Detect which cell encompasses the target text, then output its (x, y) center coordinate. 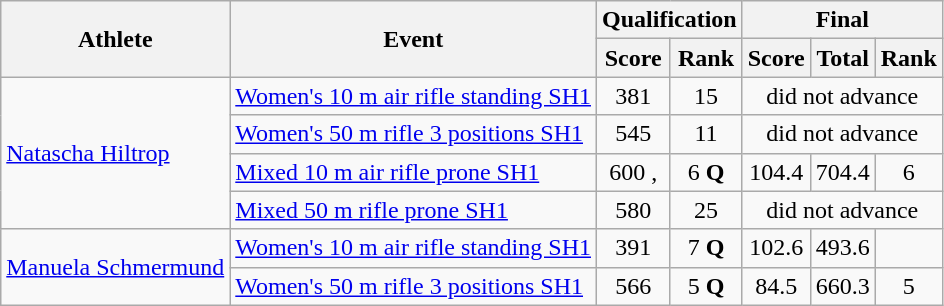
580 (634, 210)
Manuela Schmermund (116, 267)
Event (414, 39)
566 (634, 286)
84.5 (776, 286)
Athlete (116, 39)
Mixed 10 m air rifle prone SH1 (414, 172)
391 (634, 248)
600 , (634, 172)
381 (634, 96)
5 Q (706, 286)
Total (842, 58)
104.4 (776, 172)
15 (706, 96)
704.4 (842, 172)
660.3 (842, 286)
Qualification (670, 20)
493.6 (842, 248)
Natascha Hiltrop (116, 153)
Mixed 50 m rifle prone SH1 (414, 210)
5 (908, 286)
102.6 (776, 248)
11 (706, 134)
6 Q (706, 172)
7 Q (706, 248)
25 (706, 210)
Final (842, 20)
6 (908, 172)
545 (634, 134)
